Detect which cell encompasses the target text, then output its [X, Y] center coordinate. 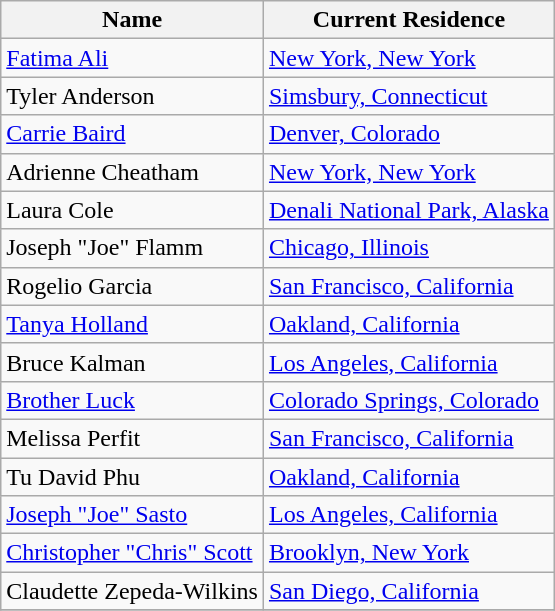
Joseph "Joe" Flamm [132, 248]
Tyler Anderson [132, 96]
Joseph "Joe" Sasto [132, 515]
Current Residence [408, 20]
Brother Luck [132, 400]
Denver, Colorado [408, 134]
Melissa Perfit [132, 438]
Carrie Baird [132, 134]
Denali National Park, Alaska [408, 210]
Laura Cole [132, 210]
Adrienne Cheatham [132, 172]
Fatima Ali [132, 58]
Rogelio Garcia [132, 286]
Tu David Phu [132, 477]
Claudette Zepeda-Wilkins [132, 591]
Brooklyn, New York [408, 553]
Simsbury, Connecticut [408, 96]
Christopher "Chris" Scott [132, 553]
Colorado Springs, Colorado [408, 400]
Chicago, Illinois [408, 248]
Bruce Kalman [132, 362]
Tanya Holland [132, 324]
Name [132, 20]
San Diego, California [408, 591]
